Detect which cell encompasses the target text, then output its (x, y) center coordinate. 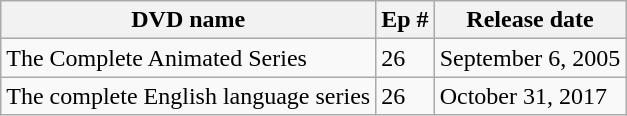
The Complete Animated Series (188, 58)
Release date (530, 20)
September 6, 2005 (530, 58)
DVD name (188, 20)
The complete English language series (188, 96)
October 31, 2017 (530, 96)
Ep # (405, 20)
